Pinpoint the cell where the given text exists, returning its [X, Y] midpoint coordinate. 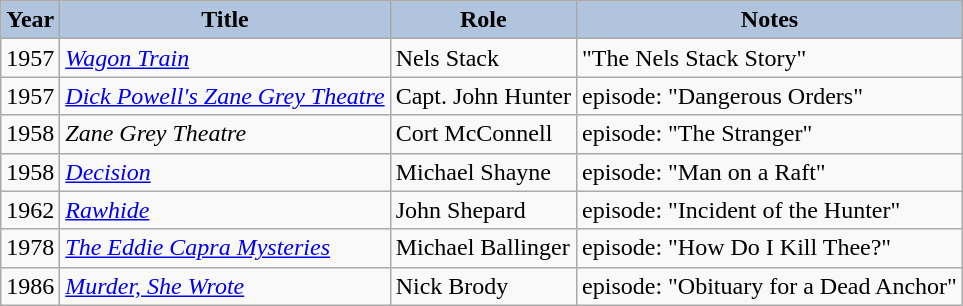
Nick Brody [483, 286]
Year [30, 20]
episode: "Dangerous Orders" [770, 96]
The Eddie Capra Mysteries [225, 248]
Michael Ballinger [483, 248]
Role [483, 20]
Notes [770, 20]
Nels Stack [483, 58]
episode: "How Do I Kill Thee?" [770, 248]
1962 [30, 210]
episode: "Man on a Raft" [770, 172]
Michael Shayne [483, 172]
John Shepard [483, 210]
episode: "Obituary for a Dead Anchor" [770, 286]
Murder, She Wrote [225, 286]
episode: "Incident of the Hunter" [770, 210]
episode: "The Stranger" [770, 134]
1978 [30, 248]
Dick Powell's Zane Grey Theatre [225, 96]
Cort McConnell [483, 134]
Decision [225, 172]
1986 [30, 286]
Rawhide [225, 210]
Capt. John Hunter [483, 96]
Zane Grey Theatre [225, 134]
"The Nels Stack Story" [770, 58]
Title [225, 20]
Wagon Train [225, 58]
